From the cell containing the given text, extract its center point as [X, Y] coordinate. 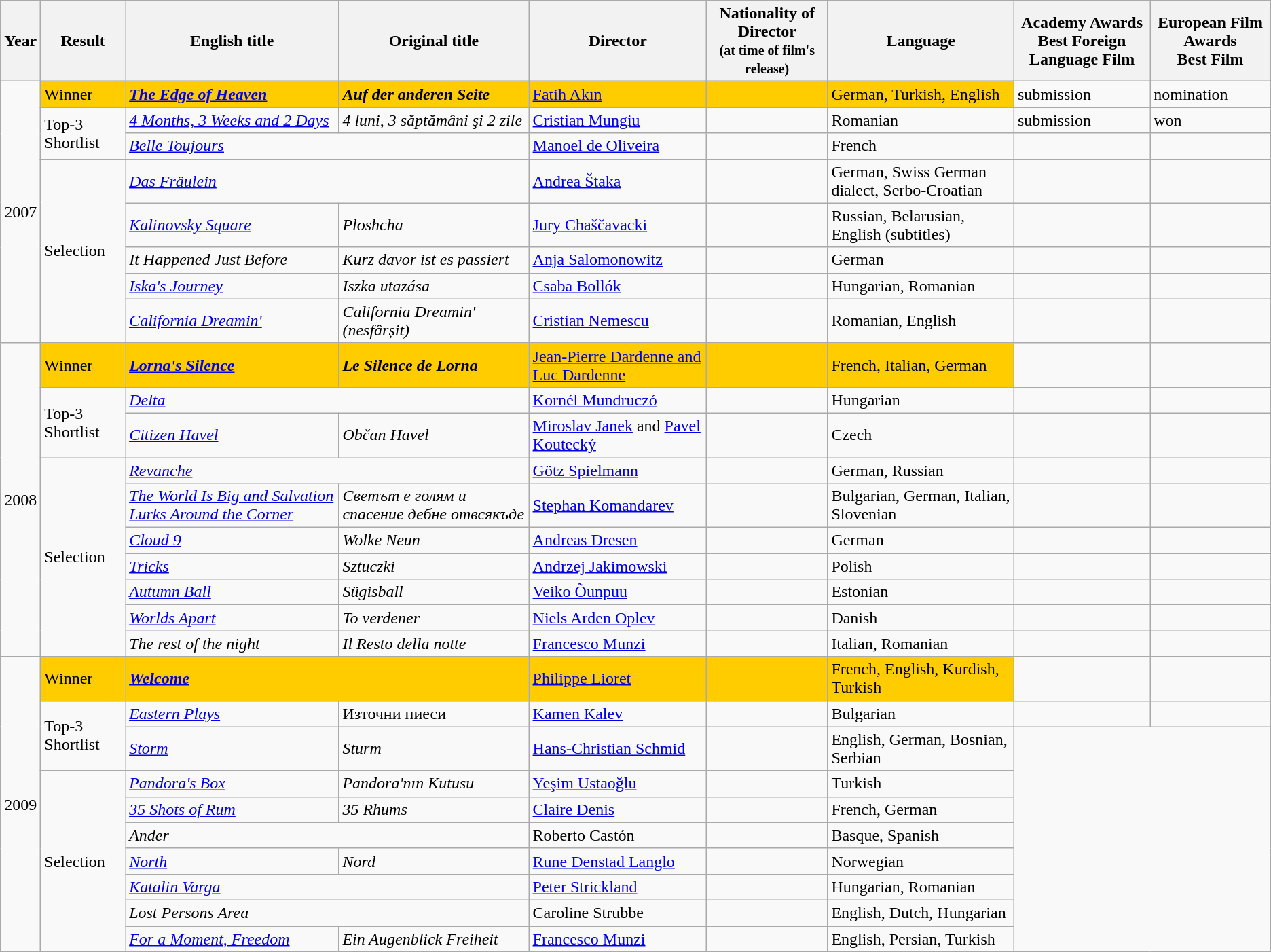
Ploshcha [434, 225]
German, Swiss German dialect, Serbo-Croatian [921, 181]
Autumn Ball [232, 592]
Stephan Komandarev [618, 505]
For a Moment, Freedom [232, 939]
Jean-Pierre Dardenne and Luc Dardenne [618, 365]
The Edge of Heaven [232, 94]
Estonian [921, 592]
Philippe Lioret [618, 679]
Citizen Havel [232, 435]
Anja Salomonowitz [618, 260]
Niels Arden Oplev [618, 618]
Iska's Journey [232, 286]
35 Rhums [434, 809]
Ander [327, 835]
Manoel de Oliveira [618, 146]
2008 [20, 500]
French, English, Kurdish, Turkish [921, 679]
Lost Persons Area [327, 913]
Cloud 9 [232, 541]
Fatih Akın [618, 94]
Nord [434, 861]
Sztuczki [434, 566]
Romanian [921, 120]
Tricks [232, 566]
Le Silence de Lorna [434, 365]
Götz Spielmann [618, 471]
Eastern Plays [232, 714]
The rest of the night [232, 644]
California Dreamin' [232, 321]
Светът е голям и спасение дебне отвсякъде [434, 505]
Iszka utazása [434, 286]
Pandora'nın Kutusu [434, 784]
Turkish [921, 784]
Revanche [327, 471]
Andrea Štaka [618, 181]
Andrzej Jakimowski [618, 566]
English, Dutch, Hungarian [921, 913]
Czech [921, 435]
nomination [1211, 94]
It Happened Just Before [232, 260]
French, German [921, 809]
Cristian Mungiu [618, 120]
Občan Havel [434, 435]
Katalin Varga [327, 887]
Director [618, 41]
Bulgarian, German, Italian, Slovenian [921, 505]
Pandora's Box [232, 784]
The World Is Big and Salvation Lurks Around the Corner [232, 505]
Norwegian [921, 861]
English title [232, 41]
Year [20, 41]
To verdener [434, 618]
won [1211, 120]
Източни пиеси [434, 714]
Nationality of Director(at time of film's release) [767, 41]
4 Months, 3 Weeks and 2 Days [232, 120]
Belle Toujours [327, 146]
Lorna's Silence [232, 365]
2009 [20, 804]
Worlds Apart [232, 618]
North [232, 861]
Claire Denis [618, 809]
Russian, Belarusian, English (subtitles) [921, 225]
Danish [921, 618]
Kurz davor ist es passiert [434, 260]
Delta [327, 400]
Kalinovsky Square [232, 225]
French [921, 146]
Andreas Dresen [618, 541]
English, Persian, Turkish [921, 939]
Peter Strickland [618, 887]
Language [921, 41]
Jury Chaščavacki [618, 225]
Welcome [327, 679]
German, Turkish, English [921, 94]
4 luni, 3 săptămâni şi 2 zile [434, 120]
English, German, Bosnian, Serbian [921, 748]
Csaba Bollók [618, 286]
2007 [20, 213]
Kamen Kalev [618, 714]
Italian, Romanian [921, 644]
German, Russian [921, 471]
Auf der anderen Seite [434, 94]
Il Resto della notte [434, 644]
Polish [921, 566]
Veiko Õunpuu [618, 592]
Sügisball [434, 592]
Hans-Christian Schmid [618, 748]
Roberto Castón [618, 835]
Sturm [434, 748]
Das Fräulein [327, 181]
Rune Denstad Langlo [618, 861]
Ein Augenblick Freiheit [434, 939]
Kornél Mundruczó [618, 400]
Basque, Spanish [921, 835]
Result [83, 41]
European Film Awards Best Film [1211, 41]
Wolke Neun [434, 541]
Bulgarian [921, 714]
Miroslav Janek and Pavel Koutecký [618, 435]
Academy Awards Best Foreign Language Film [1082, 41]
Storm [232, 748]
Yeşim Ustaoğlu [618, 784]
French, Italian, German [921, 365]
Romanian, English [921, 321]
Caroline Strubbe [618, 913]
Hungarian [921, 400]
35 Shots of Rum [232, 809]
California Dreamin' (nesfârșit) [434, 321]
Original title [434, 41]
Cristian Nemescu [618, 321]
